Capture the cell that displays the provided text and extract its (X, Y) central coordinate. 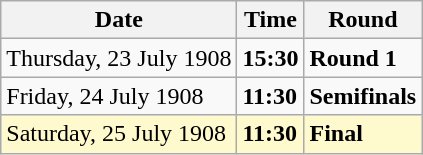
Date (119, 20)
Round (363, 20)
Friday, 24 July 1908 (119, 96)
Final (363, 134)
Thursday, 23 July 1908 (119, 58)
Saturday, 25 July 1908 (119, 134)
Round 1 (363, 58)
15:30 (270, 58)
Time (270, 20)
Semifinals (363, 96)
